Capture the cell that displays the provided text and extract its (x, y) central coordinate. 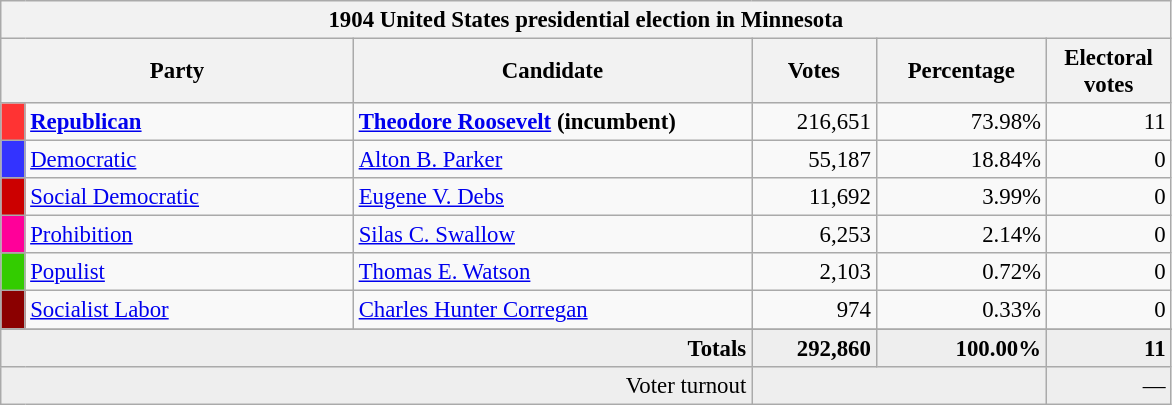
974 (814, 310)
Socialist Labor (189, 310)
2,103 (814, 273)
Prohibition (189, 235)
3.99% (961, 197)
2.14% (961, 235)
73.98% (961, 122)
Voter turnout (376, 385)
216,651 (814, 122)
Democratic (189, 160)
0.33% (961, 310)
18.84% (961, 160)
Populist (189, 273)
Party (178, 72)
Candidate (552, 72)
Percentage (961, 72)
0.72% (961, 273)
Votes (814, 72)
100.00% (961, 348)
11,692 (814, 197)
Republican (189, 122)
55,187 (814, 160)
Totals (376, 348)
Silas C. Swallow (552, 235)
Theodore Roosevelt (incumbent) (552, 122)
Alton B. Parker (552, 160)
292,860 (814, 348)
Charles Hunter Corregan (552, 310)
6,253 (814, 235)
1904 United States presidential election in Minnesota (586, 20)
Thomas E. Watson (552, 273)
Social Democratic (189, 197)
Eugene V. Debs (552, 197)
— (1108, 385)
Electoral votes (1108, 72)
